Return the (X, Y) coordinate for the center point of the cell that contains the specified text.  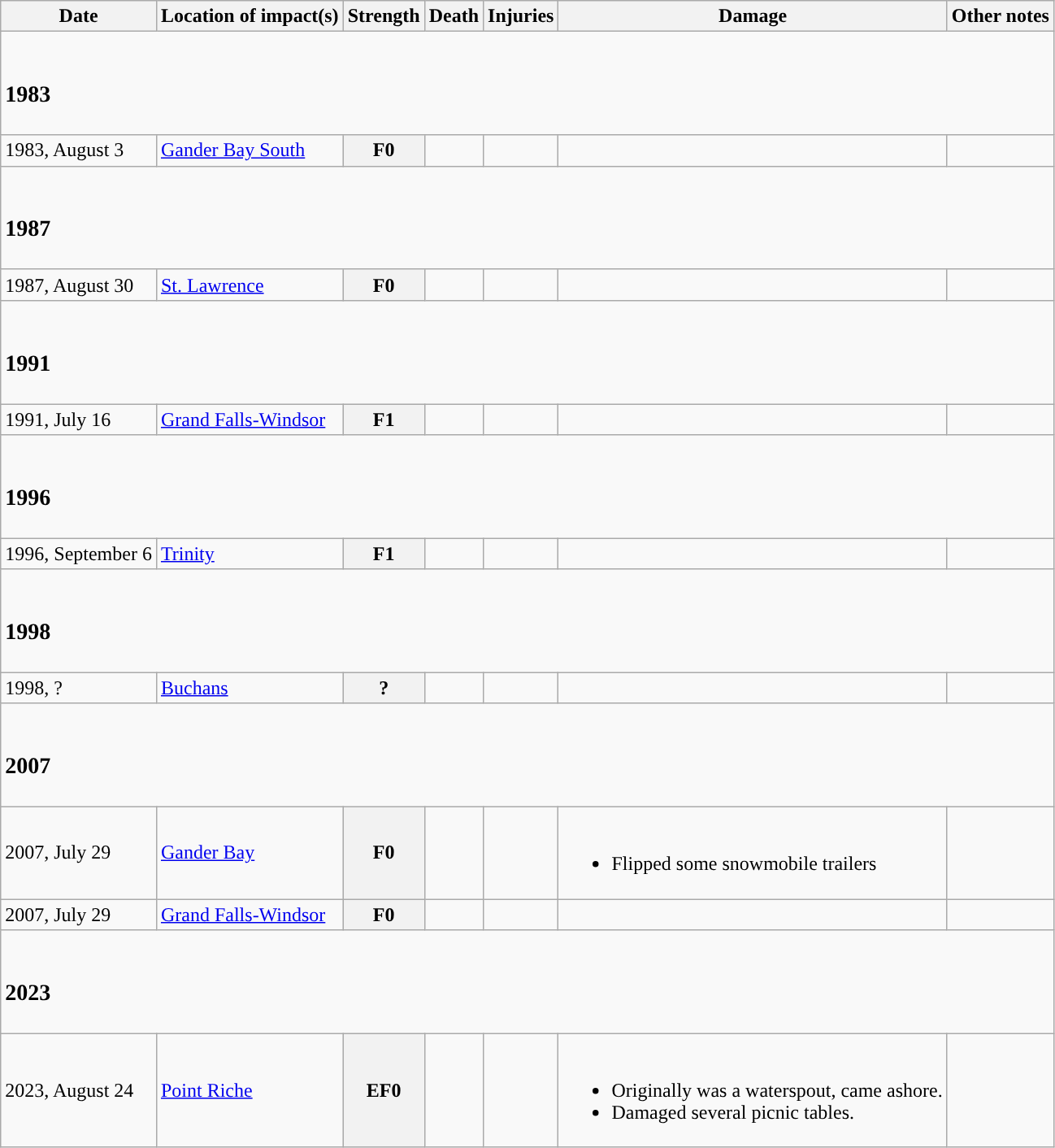
Location of impact(s) (250, 16)
2023 (527, 982)
? (384, 688)
St. Lawrence (250, 285)
Other notes (1000, 16)
Strength (384, 16)
Trinity (250, 554)
1998, ? (79, 688)
1987 (527, 218)
1991 (527, 351)
1998 (527, 621)
2007 (527, 754)
Gander Bay (250, 852)
Flipped some snowmobile trailers (753, 852)
Death (454, 16)
1991, July 16 (79, 420)
2023, August 24 (79, 1090)
1987, August 30 (79, 285)
1983 (527, 83)
Originally was a waterspout, came ashore.Damaged several picnic tables. (753, 1090)
Injuries (521, 16)
Gander Bay South (250, 150)
Point Riche (250, 1090)
Buchans (250, 688)
Damage (753, 16)
Date (79, 16)
EF0 (384, 1090)
1996, September 6 (79, 554)
1996 (527, 486)
1983, August 3 (79, 150)
